Determine the (x, y) coordinate at the center of the cell enclosing the given text.  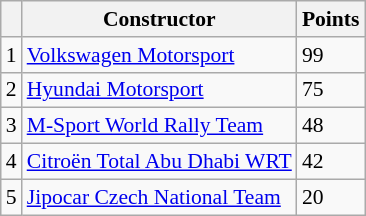
Constructor (160, 19)
4 (12, 162)
Points (331, 19)
99 (331, 55)
Jipocar Czech National Team (160, 197)
3 (12, 126)
48 (331, 126)
Citroën Total Abu Dhabi WRT (160, 162)
5 (12, 197)
Volkswagen Motorsport (160, 55)
M-Sport World Rally Team (160, 126)
20 (331, 197)
75 (331, 90)
42 (331, 162)
1 (12, 55)
Hyundai Motorsport (160, 90)
2 (12, 90)
